Capture the cell that displays the provided text and extract its (X, Y) central coordinate. 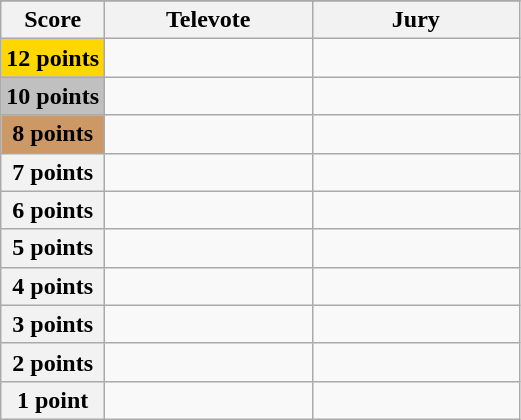
7 points (53, 172)
3 points (53, 324)
6 points (53, 210)
2 points (53, 362)
10 points (53, 96)
12 points (53, 58)
8 points (53, 134)
1 point (53, 400)
Televote (209, 20)
Jury (416, 20)
4 points (53, 286)
Score (53, 20)
5 points (53, 248)
